Search for the cell housing the specified text and yield its (X, Y) center coordinate. 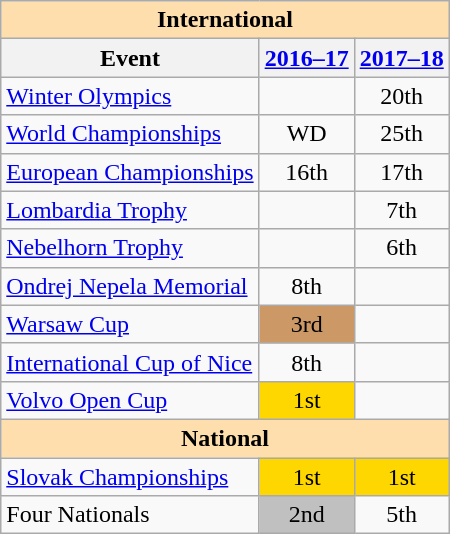
Volvo Open Cup (130, 400)
WD (306, 134)
6th (402, 248)
16th (306, 172)
2017–18 (402, 58)
2016–17 (306, 58)
Lombardia Trophy (130, 210)
World Championships (130, 134)
European Championships (130, 172)
National (225, 438)
Warsaw Cup (130, 324)
17th (402, 172)
Four Nationals (130, 515)
Event (130, 58)
25th (402, 134)
International (225, 20)
3rd (306, 324)
5th (402, 515)
2nd (306, 515)
Slovak Championships (130, 477)
7th (402, 210)
Nebelhorn Trophy (130, 248)
Ondrej Nepela Memorial (130, 286)
Winter Olympics (130, 96)
20th (402, 96)
International Cup of Nice (130, 362)
